From the cell containing the given text, extract its center point as [X, Y] coordinate. 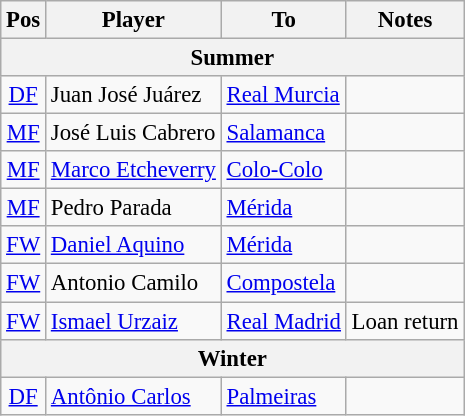
Real Madrid [284, 321]
Pos [24, 20]
Palmeiras [284, 396]
Juan José Juárez [134, 95]
Player [134, 20]
Antônio Carlos [134, 396]
Winter [232, 358]
Pedro Parada [134, 208]
Compostela [284, 283]
Notes [404, 20]
Daniel Aquino [134, 245]
Loan return [404, 321]
Antonio Camilo [134, 283]
José Luis Cabrero [134, 133]
Salamanca [284, 133]
Summer [232, 58]
Real Murcia [284, 95]
Marco Etcheverry [134, 170]
Colo-Colo [284, 170]
To [284, 20]
Ismael Urzaiz [134, 321]
